Identify which cell holds the provided text, then report its [X, Y] central coordinate. 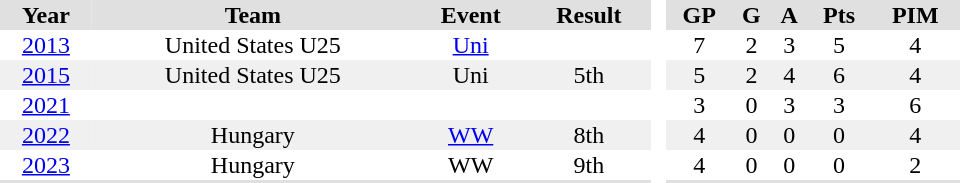
Team [253, 15]
Pts [840, 15]
2013 [46, 45]
A [790, 15]
8th [588, 135]
PIM [915, 15]
5th [588, 75]
2015 [46, 75]
Result [588, 15]
7 [700, 45]
2021 [46, 105]
G [752, 15]
9th [588, 165]
GP [700, 15]
Event [470, 15]
Year [46, 15]
2022 [46, 135]
2023 [46, 165]
